Pinpoint the cell where the given text exists, returning its [X, Y] midpoint coordinate. 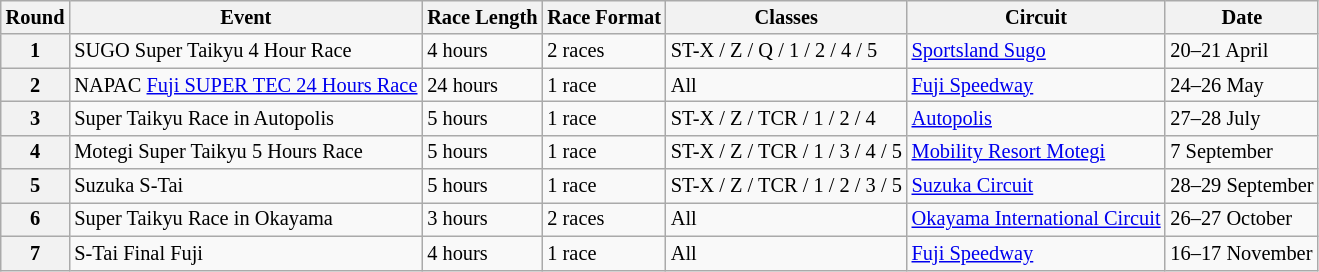
NAPAC Fuji SUPER TEC 24 Hours Race [246, 85]
6 [36, 219]
3 [36, 118]
ST-X / Z / Q / 1 / 2 / 4 / 5 [786, 51]
Autopolis [1036, 118]
3 hours [482, 219]
Suzuka Circuit [1036, 186]
4 [36, 152]
1 [36, 51]
24 hours [482, 85]
Suzuka S-Tai [246, 186]
Race Length [482, 17]
Race Format [604, 17]
20–21 April [1242, 51]
Super Taikyu Race in Okayama [246, 219]
Classes [786, 17]
Circuit [1036, 17]
Okayama International Circuit [1036, 219]
28–29 September [1242, 186]
26–27 October [1242, 219]
Round [36, 17]
Sportsland Sugo [1036, 51]
Mobility Resort Motegi [1036, 152]
S-Tai Final Fuji [246, 253]
24–26 May [1242, 85]
Date [1242, 17]
ST-X / Z / TCR / 1 / 2 / 4 [786, 118]
Super Taikyu Race in Autopolis [246, 118]
Event [246, 17]
27–28 July [1242, 118]
5 [36, 186]
Motegi Super Taikyu 5 Hours Race [246, 152]
7 September [1242, 152]
SUGO Super Taikyu 4 Hour Race [246, 51]
2 [36, 85]
16–17 November [1242, 253]
7 [36, 253]
ST-X / Z / TCR / 1 / 3 / 4 / 5 [786, 152]
ST-X / Z / TCR / 1 / 2 / 3 / 5 [786, 186]
